Output the (X, Y) coordinate of the center of the cell containing the given text.  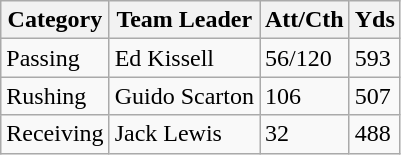
Att/Cth (305, 20)
Team Leader (184, 20)
Receiving (55, 134)
Ed Kissell (184, 58)
32 (305, 134)
56/120 (305, 58)
593 (374, 58)
507 (374, 96)
Yds (374, 20)
106 (305, 96)
Passing (55, 58)
488 (374, 134)
Jack Lewis (184, 134)
Category (55, 20)
Rushing (55, 96)
Guido Scarton (184, 96)
